Capture the cell that displays the provided text and extract its [x, y] central coordinate. 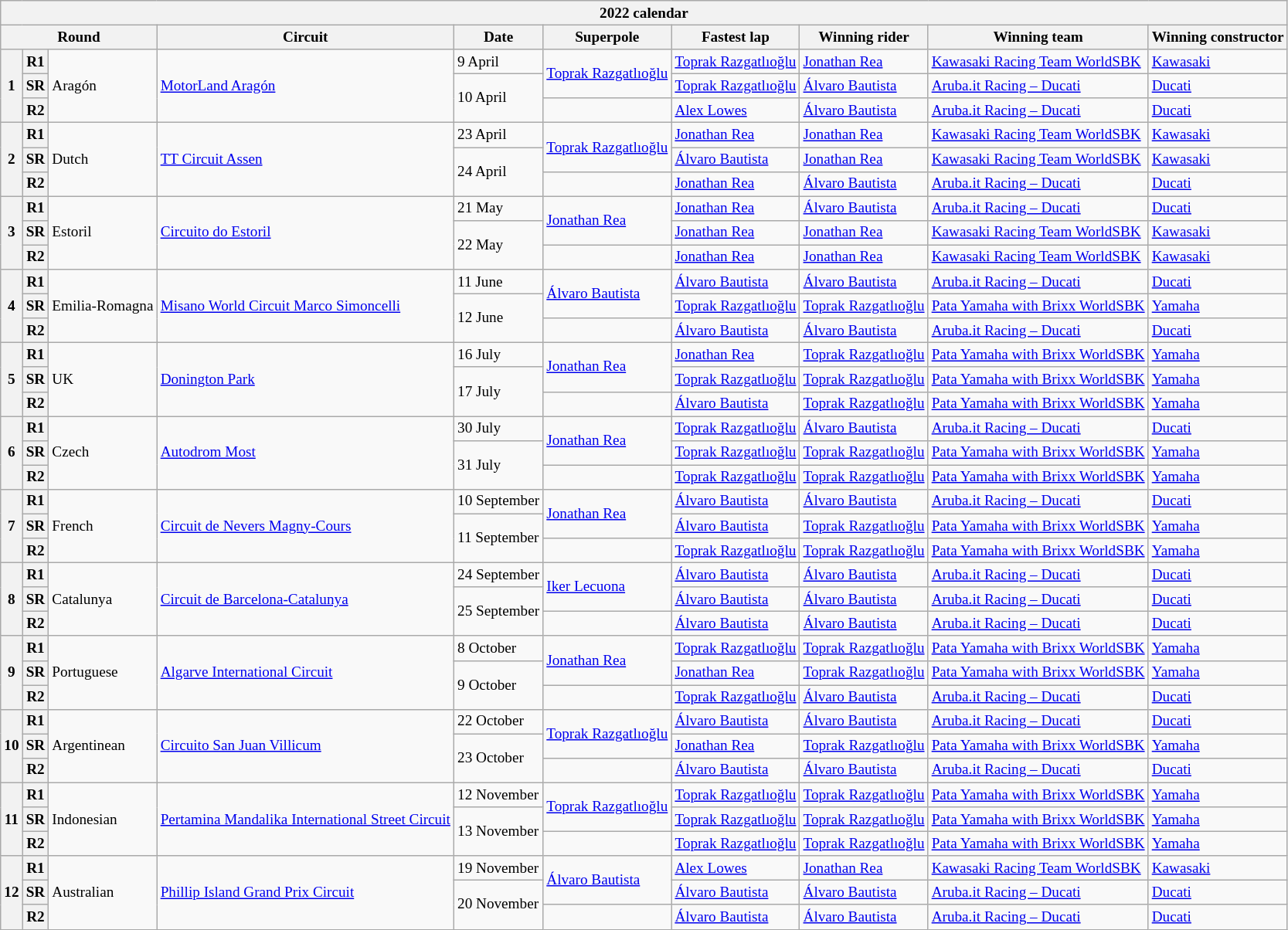
Misano World Circuit Marco Simoncelli [305, 306]
12 June [498, 318]
Portuguese [103, 672]
Circuit [305, 37]
French [103, 525]
Superpole [607, 37]
Czech [103, 453]
30 July [498, 428]
11 [12, 819]
1 [12, 87]
Winning rider [864, 37]
Phillip Island Grand Prix Circuit [305, 893]
19 November [498, 868]
13 November [498, 831]
Round [79, 37]
Argentinean [103, 746]
25 September [498, 612]
Date [498, 37]
Estoril [103, 233]
12 November [498, 795]
Autodrom Most [305, 453]
TT Circuit Assen [305, 159]
2022 calendar [644, 13]
Donington Park [305, 380]
Australian [103, 893]
Emilia-Romagna [103, 306]
2 [12, 159]
31 July [498, 465]
24 April [498, 171]
22 October [498, 721]
17 July [498, 391]
24 September [498, 575]
16 July [498, 355]
3 [12, 233]
5 [12, 380]
11 September [498, 538]
10 September [498, 501]
10 [12, 746]
12 [12, 893]
7 [12, 525]
10 April [498, 97]
Fastest lap [736, 37]
Circuito do Estoril [305, 233]
21 May [498, 209]
Circuit de Barcelona-Catalunya [305, 599]
Catalunya [103, 599]
9 [12, 672]
UK [103, 380]
6 [12, 453]
9 April [498, 62]
23 April [498, 135]
Indonesian [103, 819]
8 October [498, 648]
Pertamina Mandalika International Street Circuit [305, 819]
20 November [498, 905]
Aragón [103, 87]
9 October [498, 684]
Winning constructor [1218, 37]
Circuito San Juan Villicum [305, 746]
8 [12, 599]
11 June [498, 282]
23 October [498, 759]
4 [12, 306]
Dutch [103, 159]
Circuit de Nevers Magny-Cours [305, 525]
MotorLand Aragón [305, 87]
Winning team [1038, 37]
22 May [498, 244]
Iker Lecuona [607, 587]
Algarve International Circuit [305, 672]
